Provide the (X, Y) coordinate of the cell's center where the given text is located.  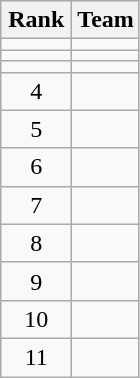
5 (36, 129)
7 (36, 205)
9 (36, 281)
8 (36, 243)
4 (36, 91)
Team (106, 20)
11 (36, 357)
10 (36, 319)
Rank (36, 20)
6 (36, 167)
